Detect which cell encompasses the target text, then output its [x, y] center coordinate. 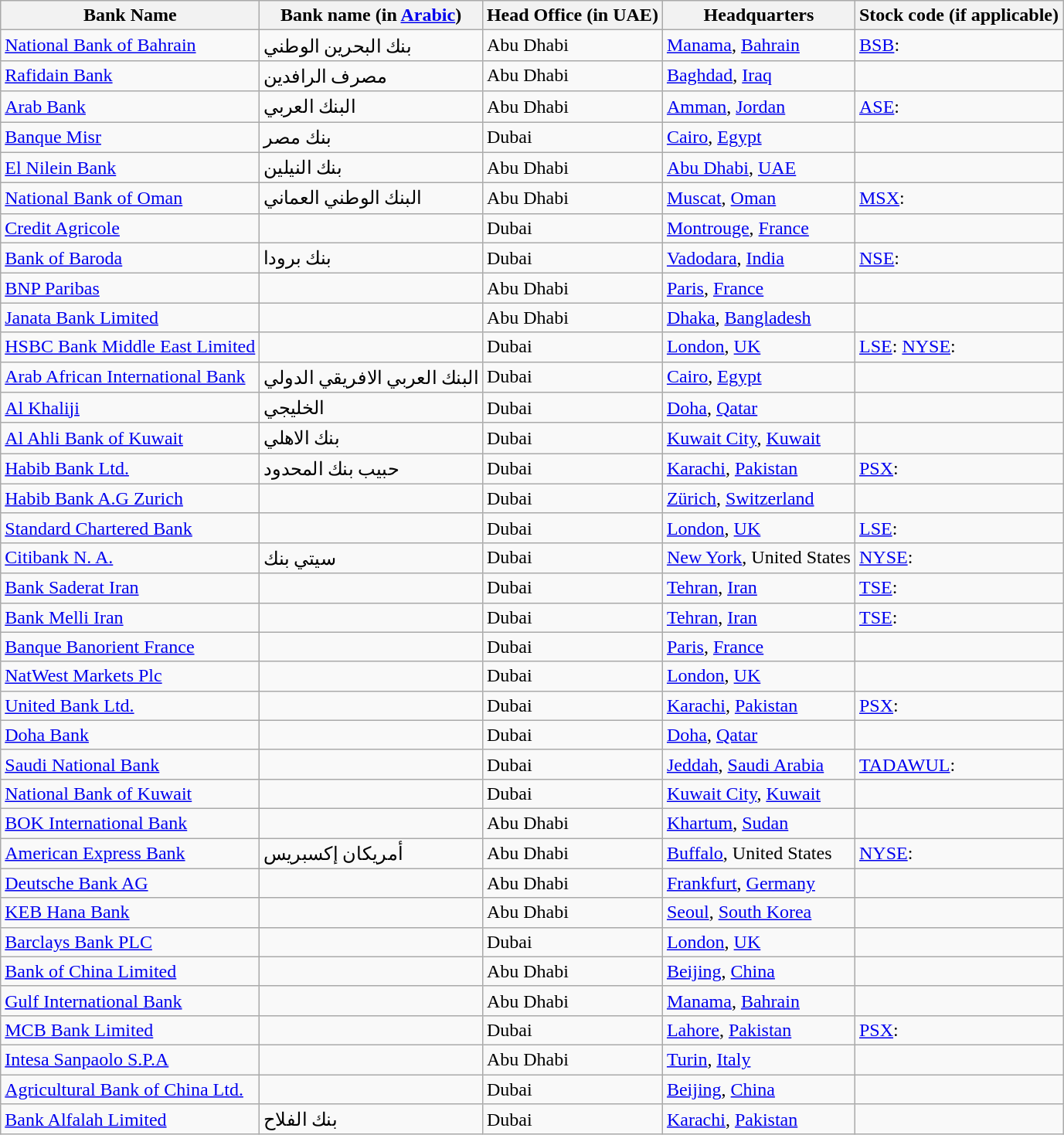
Credit Agricole [130, 228]
Deutsche Bank AG [130, 883]
Gulf International Bank [130, 1001]
Doha Bank [130, 735]
البنك العربي الافريقي الدولي [371, 377]
Baghdad, Iraq [759, 76]
Al Ahli Bank of Kuwait [130, 438]
TADAWUL: [958, 764]
Habib Bank Ltd. [130, 469]
BSB: [958, 46]
Barclays Bank PLC [130, 942]
Al Khaliji [130, 408]
Citibank N. A. [130, 558]
بنك مصر [371, 138]
Bank Name [130, 15]
Arab African International Bank [130, 377]
KEB Hana Bank [130, 912]
Banque Banorient France [130, 647]
Lahore, Pakistan [759, 1030]
Saudi National Bank [130, 764]
Arab Bank [130, 107]
بنك الاهلي [371, 438]
Khartum, Sudan [759, 823]
Zürich, Switzerland [759, 498]
Dhaka, Bangladesh [759, 318]
Bank Alfalah Limited [130, 1120]
BNP Paribas [130, 288]
Head Office (in UAE) [572, 15]
NatWest Markets Plc [130, 676]
NSE: [958, 258]
مصرف الرافدين [371, 76]
Stock code (if applicable) [958, 15]
LSE: NYSE: [958, 347]
Banque Misr [130, 138]
Agricultural Bank of China Ltd. [130, 1089]
National Bank of Bahrain [130, 46]
Jeddah, Saudi Arabia [759, 764]
بنك برودا [371, 258]
Frankfurt, Germany [759, 883]
البنك العربي [371, 107]
National Bank of Oman [130, 199]
Bank Melli Iran [130, 617]
Abu Dhabi, UAE [759, 168]
Muscat, Oman [759, 199]
Janata Bank Limited [130, 318]
HSBC Bank Middle East Limited [130, 347]
Standard Chartered Bank [130, 528]
Bank Saderat Iran [130, 588]
Vadodara, India [759, 258]
Seoul, South Korea [759, 912]
LSE: [958, 528]
MCB Bank Limited [130, 1030]
حبيب بنك المحدود [371, 469]
Habib Bank A.G Zurich [130, 498]
أمريكان إكسبريس [371, 853]
BOK International Bank [130, 823]
ASE: [958, 107]
Amman, Jordan [759, 107]
National Bank of Kuwait [130, 793]
New York, United States [759, 558]
Bank name (in Arabic) [371, 15]
Montrouge, France [759, 228]
Rafidain Bank [130, 76]
Buffalo, United States [759, 853]
MSX: [958, 199]
سيتي بنك [371, 558]
United Bank Ltd. [130, 705]
بنك الفلاح [371, 1120]
American Express Bank [130, 853]
Bank of China Limited [130, 971]
الخليجي [371, 408]
Turin, Italy [759, 1059]
Headquarters [759, 15]
بنك البحرين الوطني [371, 46]
بنك النيلين [371, 168]
Intesa Sanpaolo S.P.A [130, 1059]
البنك الوطني العماني [371, 199]
El Nilein Bank [130, 168]
Bank of Baroda [130, 258]
